Extract the [X, Y] coordinate from the center of the cell holding the provided text.  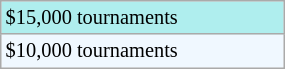
$10,000 tournaments [142, 51]
$15,000 tournaments [142, 17]
